Output the (X, Y) coordinate of the center of the cell containing the given text.  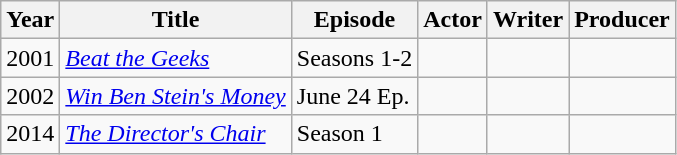
2001 (30, 58)
Win Ben Stein's Money (176, 96)
2014 (30, 134)
Year (30, 20)
The Director's Chair (176, 134)
Season 1 (354, 134)
Episode (354, 20)
Writer (528, 20)
Producer (622, 20)
Actor (453, 20)
June 24 Ep. (354, 96)
Seasons 1-2 (354, 58)
2002 (30, 96)
Title (176, 20)
Beat the Geeks (176, 58)
